Find where the given text appears and provide that cell's center as (x, y) coordinate. 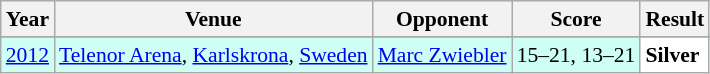
Opponent (442, 19)
Venue (214, 19)
2012 (28, 55)
Result (674, 19)
Score (576, 19)
15–21, 13–21 (576, 55)
Telenor Arena, Karlskrona, Sweden (214, 55)
Year (28, 19)
Marc Zwiebler (442, 55)
Silver (674, 55)
